Extract the [X, Y] coordinate from the center of the cell holding the provided text.  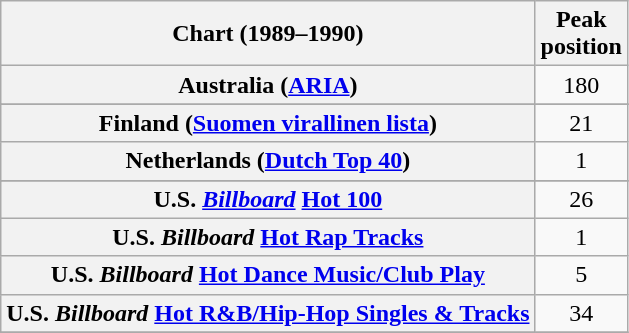
U.S. Billboard Hot Rap Tracks [268, 237]
180 [581, 85]
U.S. Billboard Hot 100 [268, 199]
Netherlands (Dutch Top 40) [268, 161]
Peakposition [581, 34]
21 [581, 123]
U.S. Billboard Hot Dance Music/Club Play [268, 275]
Australia (ARIA) [268, 85]
Finland (Suomen virallinen lista) [268, 123]
34 [581, 313]
Chart (1989–1990) [268, 34]
26 [581, 199]
U.S. Billboard Hot R&B/Hip-Hop Singles & Tracks [268, 313]
5 [581, 275]
